Detect which cell encompasses the target text, then output its [X, Y] center coordinate. 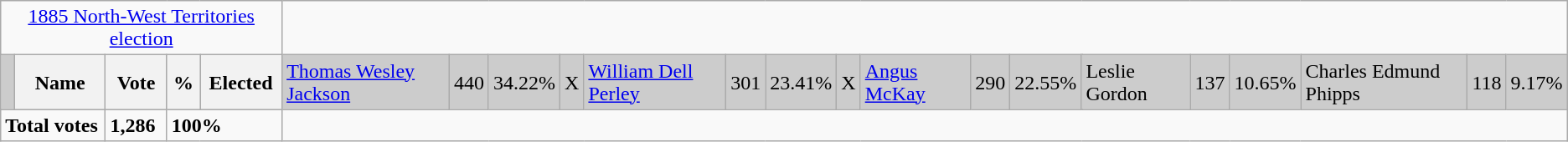
William Dell Perley [655, 82]
1885 North-West Territories election [142, 28]
Angus McKay [916, 82]
118 [1487, 82]
1,286 [136, 125]
137 [1210, 82]
Name [60, 82]
440 [469, 82]
290 [990, 82]
9.17% [1536, 82]
100% [224, 125]
Thomas Wesley Jackson [366, 82]
Elected [241, 82]
Charles Edmund Phipps [1384, 82]
22.55% [1045, 82]
Total votes [54, 125]
Leslie Gordon [1136, 82]
10.65% [1265, 82]
% [183, 82]
301 [745, 82]
34.22% [524, 82]
Vote [136, 82]
23.41% [801, 82]
